Detect which cell encompasses the target text, then output its (x, y) center coordinate. 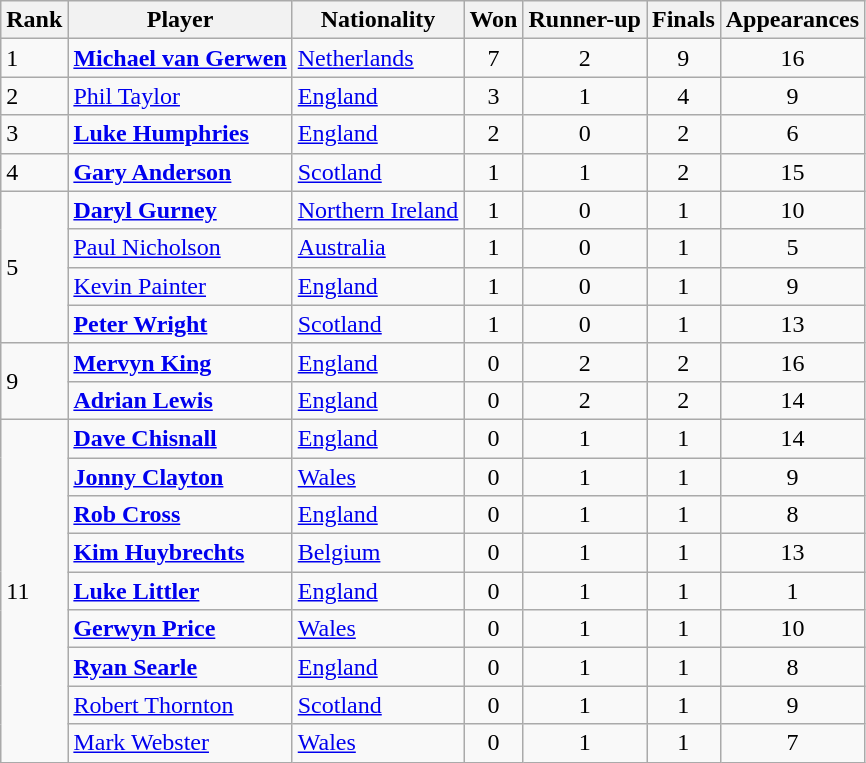
Luke Littler (180, 591)
Ryan Searle (180, 667)
Kevin Painter (180, 286)
Appearances (792, 20)
Peter Wright (180, 324)
Jonny Clayton (180, 477)
Michael van Gerwen (180, 58)
Won (494, 20)
11 (34, 590)
Finals (683, 20)
Paul Nicholson (180, 248)
6 (792, 134)
Mark Webster (180, 743)
Australia (378, 248)
Rank (34, 20)
Rob Cross (180, 515)
Phil Taylor (180, 96)
Netherlands (378, 58)
Luke Humphries (180, 134)
Mervyn King (180, 362)
Dave Chisnall (180, 438)
Nationality (378, 20)
15 (792, 172)
Northern Ireland (378, 210)
Runner-up (585, 20)
Adrian Lewis (180, 400)
Player (180, 20)
Gary Anderson (180, 172)
Kim Huybrechts (180, 553)
Robert Thornton (180, 705)
Gerwyn Price (180, 629)
Belgium (378, 553)
Daryl Gurney (180, 210)
